Capture the cell that displays the provided text and extract its [X, Y] central coordinate. 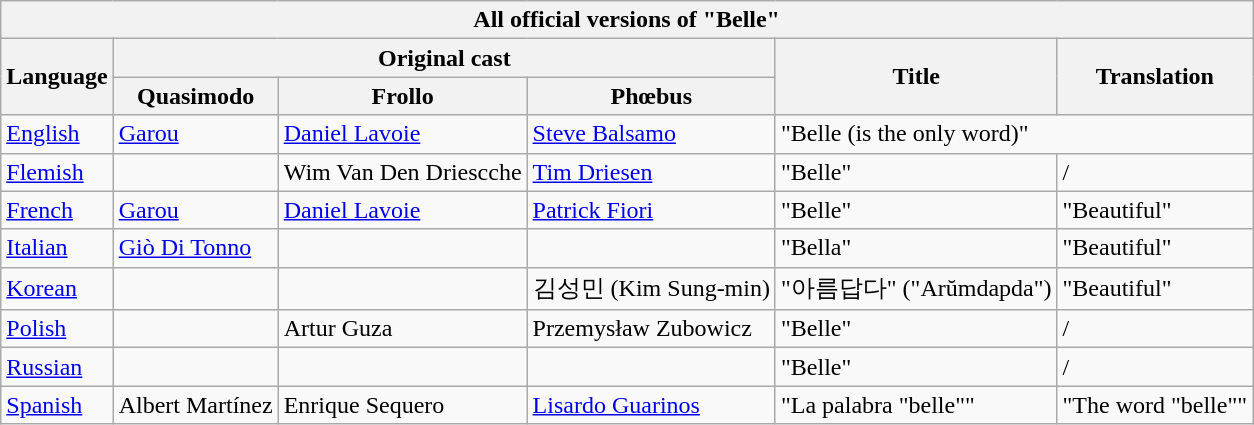
Tim Driesen [651, 172]
Albert Martínez [196, 405]
"La palabra "belle"" [916, 405]
Przemysław Zubowicz [651, 329]
Quasimodo [196, 96]
Polish [57, 329]
Patrick Fiori [651, 210]
"Belle (is the only word)" [1014, 134]
Phœbus [651, 96]
Title [916, 77]
Giò Di Tonno [196, 248]
"아름답다" ("Arŭmdapda") [916, 288]
Spanish [57, 405]
Enrique Sequero [402, 405]
Artur Guza [402, 329]
Original cast [444, 58]
English [57, 134]
Translation [1155, 77]
All official versions of "Belle" [627, 20]
Steve Balsamo [651, 134]
Wim Van Den Driescche [402, 172]
Italian [57, 248]
"The word "belle"" [1155, 405]
Frollo [402, 96]
"Bella" [916, 248]
Flemish [57, 172]
Korean [57, 288]
French [57, 210]
Language [57, 77]
Russian [57, 367]
Lisardo Guarinos [651, 405]
김성민 (Kim Sung-min) [651, 288]
